From the cell containing the given text, extract its center point as [x, y] coordinate. 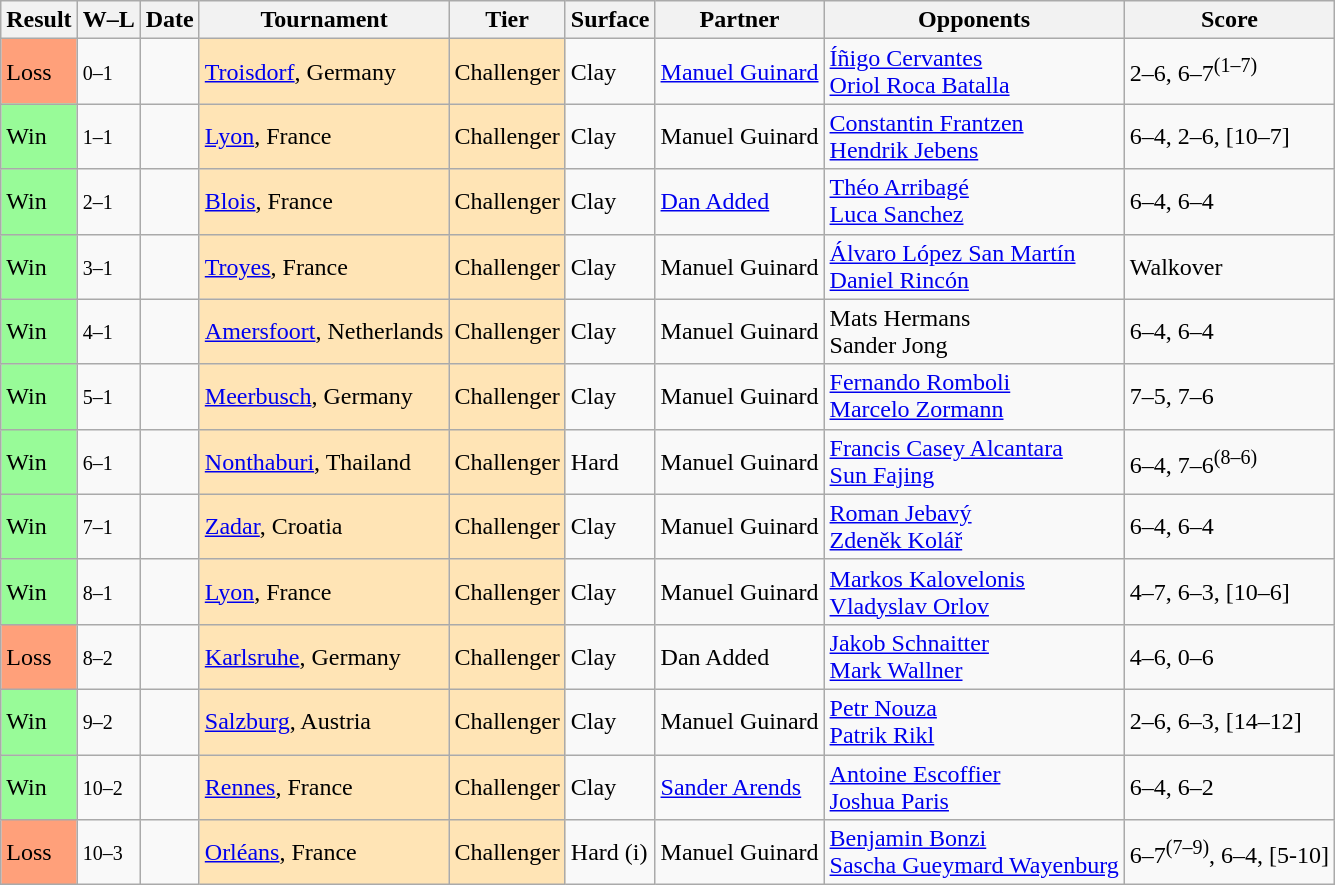
5–1 [108, 396]
Fernando Romboli Marcelo Zormann [974, 396]
2–6, 6–7(1–7) [1229, 72]
2–1 [108, 202]
Antoine Escoffier Joshua Paris [974, 786]
4–7, 6–3, [10–6] [1229, 592]
8–1 [108, 592]
0–1 [108, 72]
Surface [610, 20]
9–2 [108, 722]
6–1 [108, 462]
Tier [507, 20]
6–4, 7–6(8–6) [1229, 462]
Nonthaburi, Thailand [324, 462]
Jakob Schnaitter Mark Wallner [974, 656]
Date [170, 20]
Benjamin Bonzi Sascha Gueymard Wayenburg [974, 852]
Karlsruhe, Germany [324, 656]
8–2 [108, 656]
10–3 [108, 852]
7–1 [108, 526]
Roman Jebavý Zdeněk Kolář [974, 526]
W–L [108, 20]
Troisdorf, Germany [324, 72]
Mats Hermans Sander Jong [974, 332]
Zadar, Croatia [324, 526]
6–7(7–9), 6–4, [5-10] [1229, 852]
10–2 [108, 786]
Francis Casey Alcantara Sun Fajing [974, 462]
Meerbusch, Germany [324, 396]
6–4, 6–2 [1229, 786]
Opponents [974, 20]
Blois, France [324, 202]
Orléans, France [324, 852]
Result [39, 20]
4–1 [108, 332]
Íñigo Cervantes Oriol Roca Batalla [974, 72]
Théo Arribagé Luca Sanchez [974, 202]
Walkover [1229, 266]
Partner [740, 20]
Markos Kalovelonis Vladyslav Orlov [974, 592]
Álvaro López San Martín Daniel Rincón [974, 266]
Troyes, France [324, 266]
Rennes, France [324, 786]
Petr Nouza Patrik Rikl [974, 722]
4–6, 0–6 [1229, 656]
Sander Arends [740, 786]
2–6, 6–3, [14–12] [1229, 722]
Salzburg, Austria [324, 722]
Hard (i) [610, 852]
3–1 [108, 266]
Tournament [324, 20]
Constantin Frantzen Hendrik Jebens [974, 136]
Score [1229, 20]
7–5, 7–6 [1229, 396]
6–4, 2–6, [10–7] [1229, 136]
Amersfoort, Netherlands [324, 332]
1–1 [108, 136]
Hard [610, 462]
